Return the [X, Y] coordinate for the center point of the cell that contains the specified text.  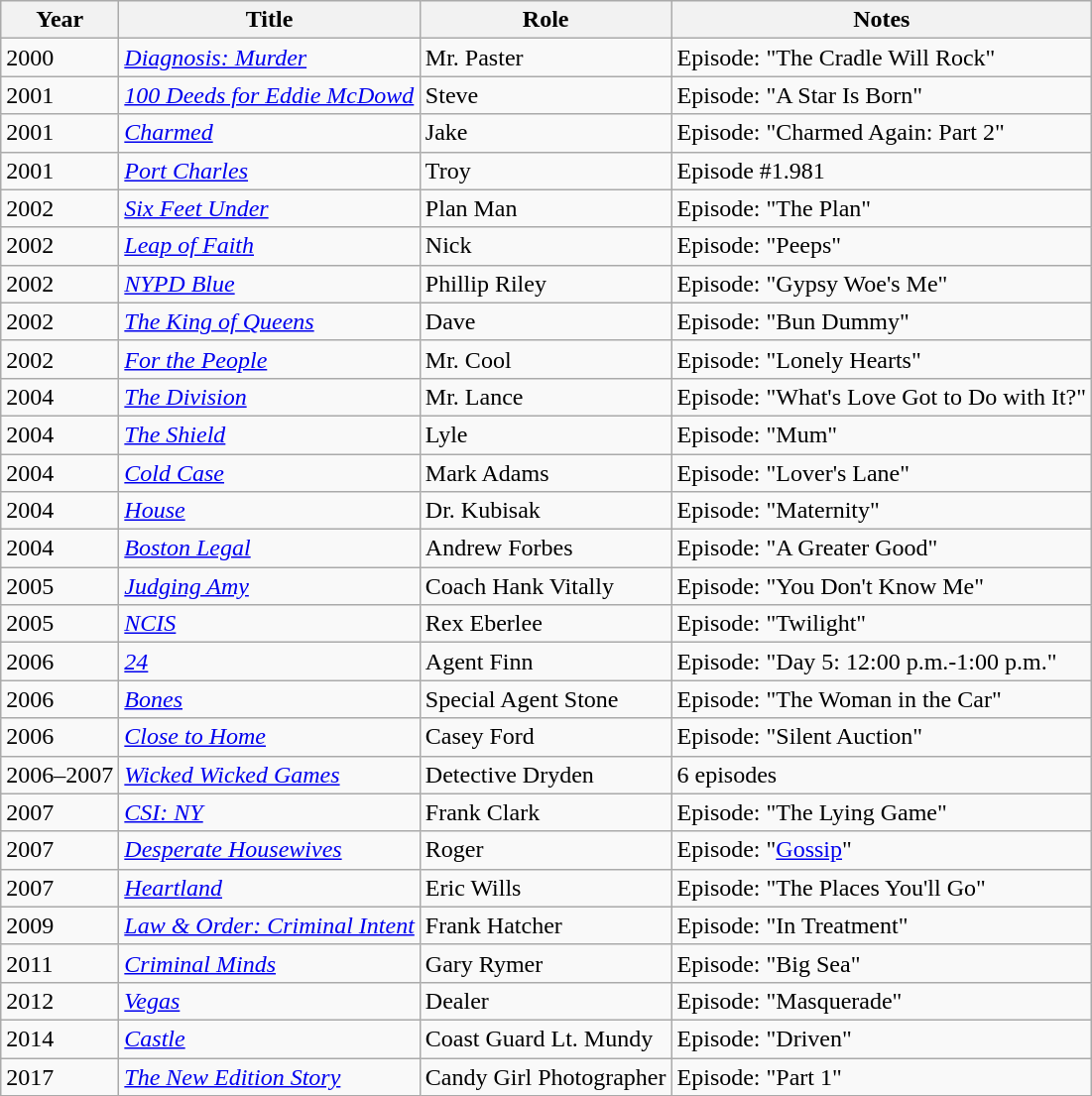
100 Deeds for Eddie McDowd [270, 95]
Port Charles [270, 171]
Episode: "You Don't Know Me" [882, 586]
Mr. Lance [546, 397]
Episode: "Peeps" [882, 246]
Plan Man [546, 208]
Coach Hank Vitally [546, 586]
Episode: "Bun Dummy" [882, 321]
Cold Case [270, 473]
Episode: "Charmed Again: Part 2" [882, 133]
Frank Clark [546, 812]
Judging Amy [270, 586]
Criminal Minds [270, 963]
2009 [60, 925]
2014 [60, 1038]
Gary Rymer [546, 963]
Roger [546, 850]
Close to Home [270, 737]
CSI: NY [270, 812]
Dave [546, 321]
Episode: "Driven" [882, 1038]
Dealer [546, 1001]
Coast Guard Lt. Mundy [546, 1038]
Diagnosis: Murder [270, 58]
Six Feet Under [270, 208]
Episode: "What's Love Got to Do with It?" [882, 397]
Law & Order: Criminal Intent [270, 925]
Steve [546, 95]
Episode: "A Greater Good" [882, 548]
Nick [546, 246]
Candy Girl Photographer [546, 1076]
Episode: "The Plan" [882, 208]
2017 [60, 1076]
Jake [546, 133]
Agent Finn [546, 662]
Episode: "In Treatment" [882, 925]
Episode: "Big Sea" [882, 963]
Casey Ford [546, 737]
24 [270, 662]
Dr. Kubisak [546, 511]
For the People [270, 359]
The Division [270, 397]
Phillip Riley [546, 284]
Episode: "A Star Is Born" [882, 95]
Rex Eberlee [546, 624]
Year [60, 20]
Episode: "The Cradle Will Rock" [882, 58]
Episode: "Gypsy Woe's Me" [882, 284]
2000 [60, 58]
Vegas [270, 1001]
Episode: "Part 1" [882, 1076]
2011 [60, 963]
NCIS [270, 624]
Special Agent Stone [546, 699]
Detective Dryden [546, 775]
Desperate Housewives [270, 850]
Bones [270, 699]
Heartland [270, 888]
6 episodes [882, 775]
Charmed [270, 133]
Mr. Cool [546, 359]
2006–2007 [60, 775]
Mr. Paster [546, 58]
Eric Wills [546, 888]
Episode: "Masquerade" [882, 1001]
Boston Legal [270, 548]
House [270, 511]
Andrew Forbes [546, 548]
The King of Queens [270, 321]
Castle [270, 1038]
Notes [882, 20]
Mark Adams [546, 473]
NYPD Blue [270, 284]
Role [546, 20]
Troy [546, 171]
Leap of Faith [270, 246]
Episode: "The Places You'll Go" [882, 888]
Episode: "The Lying Game" [882, 812]
Episode: "Day 5: 12:00 p.m.-1:00 p.m." [882, 662]
Episode: "Silent Auction" [882, 737]
Wicked Wicked Games [270, 775]
Episode: "Twilight" [882, 624]
Title [270, 20]
Episode #1.981 [882, 171]
The New Edition Story [270, 1076]
Episode: "Lover's Lane" [882, 473]
Episode: "Mum" [882, 434]
The Shield [270, 434]
Episode: "Gossip" [882, 850]
Frank Hatcher [546, 925]
2012 [60, 1001]
Lyle [546, 434]
Episode: "Lonely Hearts" [882, 359]
Episode: "The Woman in the Car" [882, 699]
Episode: "Maternity" [882, 511]
